Identify which cell holds the provided text, then report its [x, y] central coordinate. 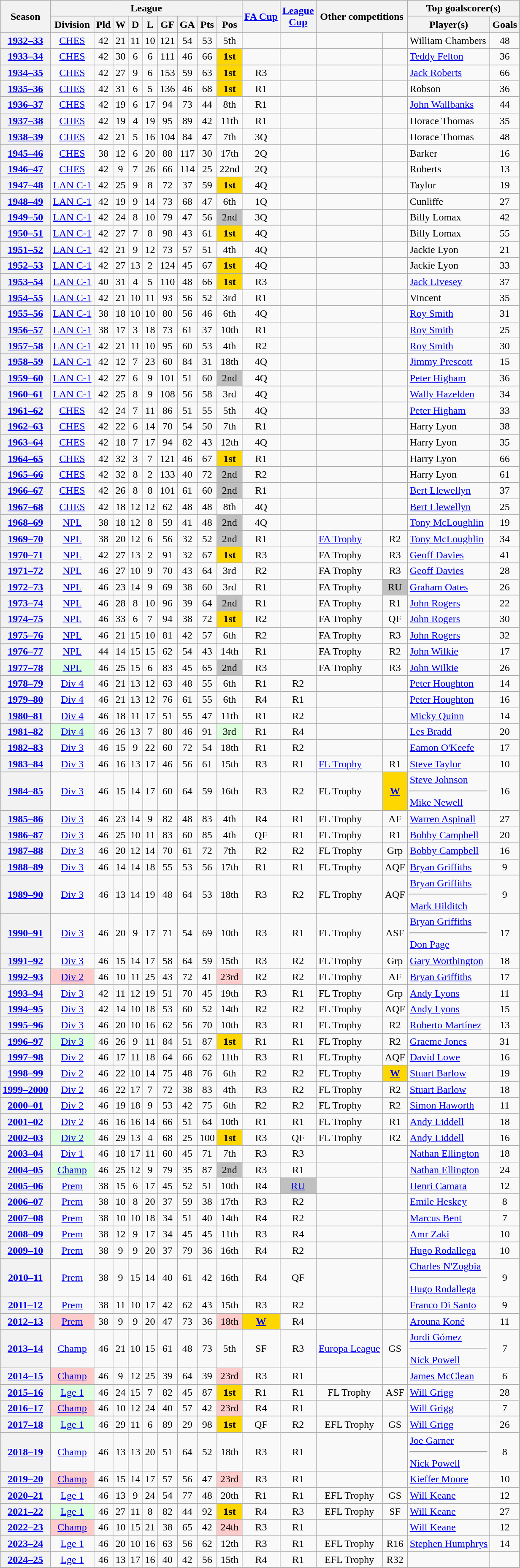
1935–36 [25, 89]
David Lowe [449, 1057]
1995–96 [25, 1025]
1973–74 [25, 603]
James McClean [449, 1376]
2011–12 [25, 1305]
1953–54 [25, 282]
1993–94 [25, 993]
Div 1 [72, 1154]
1965–66 [25, 475]
1954–55 [25, 298]
1992–93 [25, 977]
Jordi GómezNick Powell [449, 1349]
96 [167, 603]
2020–21 [25, 1495]
1979–80 [25, 699]
Marcus Bent [449, 1218]
1976–77 [25, 651]
1948–49 [25, 201]
Charles N'ZogbiaHugo Rodallega [449, 1277]
1968–69 [25, 523]
Henri Camara [449, 1186]
Jimmy Prescott [449, 362]
L [150, 24]
Europa League [349, 1349]
92 [207, 1511]
1959–60 [25, 378]
1997–98 [25, 1057]
2021–22 [25, 1511]
1945–46 [25, 153]
86 [167, 410]
Barker [449, 153]
1982–83 [25, 748]
Graham Oates [449, 587]
Gary Worthington [449, 961]
1983–84 [25, 764]
136 [167, 89]
1974–75 [25, 619]
2005–06 [25, 1186]
Roberts [449, 169]
2002–03 [25, 1138]
1970–71 [25, 555]
88 [167, 153]
1985–86 [25, 819]
133 [167, 475]
1932–33 [25, 41]
Emile Heskey [449, 1202]
2009–10 [25, 1250]
24th [230, 1527]
1963–64 [25, 442]
Bryan GriffithsDon Page [449, 933]
2012–13 [25, 1321]
20th [230, 1495]
Steve JohnsonMike Newell [449, 791]
1989–90 [25, 894]
1952–53 [25, 266]
Steve Taylor [449, 764]
2001–02 [25, 1122]
Vincent [449, 298]
1947–48 [25, 185]
1990–91 [25, 933]
117 [187, 153]
108 [167, 394]
1967–68 [25, 507]
1975–76 [25, 635]
2010–11 [25, 1277]
2017–18 [25, 1424]
1946–47 [25, 169]
LeagueCup [298, 16]
2013–14 [25, 1349]
2015–16 [25, 1392]
Arouna Koné [449, 1321]
2006–07 [25, 1202]
2018–19 [25, 1452]
Other competitions [362, 16]
1936–37 [25, 105]
50 [207, 426]
1960–61 [25, 394]
1966–67 [25, 491]
114 [187, 169]
100 [207, 1138]
111 [167, 57]
GA [187, 24]
1934–35 [25, 73]
Graeme Jones [449, 1041]
1981–82 [25, 732]
2007–08 [25, 1218]
Warren Aspinall [449, 819]
GF [167, 24]
Robson [449, 89]
1999–2000 [25, 1090]
Pld [103, 24]
1988–89 [25, 867]
FA Cup [261, 16]
1978–79 [25, 683]
Hugo Rodallega [449, 1250]
2003–04 [25, 1154]
93 [167, 298]
William Chambers [449, 41]
1987–88 [25, 851]
1971–72 [25, 571]
1977–78 [25, 667]
153 [167, 73]
1984–85 [25, 791]
Cunliffe [449, 201]
Jack Livesey [449, 282]
1962–63 [25, 426]
2024–25 [25, 1560]
Stephen Humphrys [449, 1544]
Simon Haworth [449, 1106]
Pts [207, 24]
2016–17 [25, 1408]
1996–97 [25, 1041]
1949–50 [25, 217]
1998–99 [25, 1073]
League [146, 8]
2008–09 [25, 1234]
1964–65 [25, 458]
Taylor [449, 185]
1980–81 [25, 716]
Joe GarnerNick Powell [449, 1452]
1933–34 [25, 57]
1937–38 [25, 121]
Season [25, 16]
1969–70 [25, 539]
Amr Zaki [449, 1234]
1950–51 [25, 234]
1956–57 [25, 330]
1955–56 [25, 314]
Player(s) [449, 24]
1991–92 [25, 961]
110 [167, 282]
1938–39 [25, 137]
D [135, 24]
1958–59 [25, 362]
104 [167, 137]
77 [187, 1495]
John Wallbanks [449, 105]
Bryan GriffithsMark Hilditch [449, 894]
R32 [395, 1560]
22nd [230, 169]
Top goalscorer(s) [463, 8]
19th [230, 993]
1951–52 [25, 250]
1972–73 [25, 587]
Micky Quinn [449, 716]
Division [72, 24]
85 [207, 835]
Kieffer Moore [449, 1479]
Teddy Felton [449, 57]
Roberto Martínez [449, 1025]
1994–95 [25, 1009]
1961–62 [25, 410]
Jack Roberts [449, 73]
Wally Hazelden [449, 394]
Eamon O'Keefe [449, 748]
1Q [261, 201]
2004–05 [25, 1170]
1986–87 [25, 835]
R16 [395, 1544]
1957–58 [25, 346]
81 [167, 635]
124 [167, 266]
Les Bradd [449, 732]
Goals [505, 24]
2019–20 [25, 1479]
Franco Di Santo [449, 1305]
Pos [230, 24]
2023–24 [25, 1544]
2000–01 [25, 1106]
2014–15 [25, 1376]
2022–23 [25, 1527]
